Provide the [x, y] coordinate of the cell's center where the given text is located.  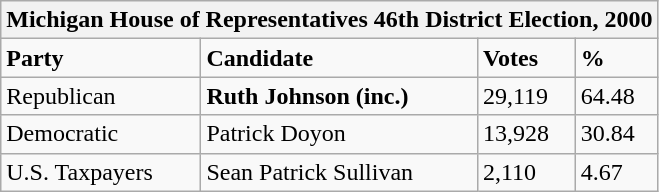
2,110 [526, 172]
30.84 [616, 134]
Republican [101, 96]
Votes [526, 58]
Michigan House of Representatives 46th District Election, 2000 [330, 20]
4.67 [616, 172]
13,928 [526, 134]
% [616, 58]
Democratic [101, 134]
Party [101, 58]
Ruth Johnson (inc.) [340, 96]
Candidate [340, 58]
Patrick Doyon [340, 134]
U.S. Taxpayers [101, 172]
Sean Patrick Sullivan [340, 172]
29,119 [526, 96]
64.48 [616, 96]
